From the cell containing the given text, extract its center point as [x, y] coordinate. 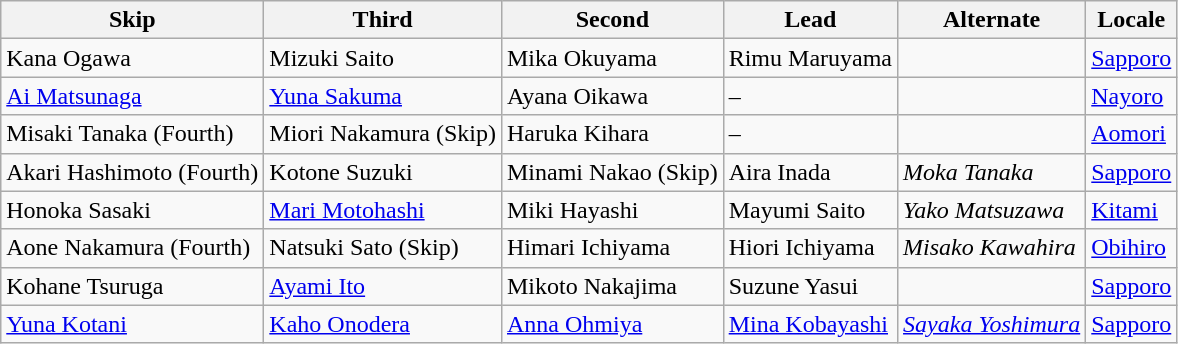
Ayana Oikawa [612, 96]
Miki Hayashi [612, 210]
Ayami Ito [383, 286]
Mina Kobayashi [810, 324]
Yako Matsuzawa [992, 210]
Alternate [992, 20]
Kohane Tsuruga [132, 286]
Honoka Sasaki [132, 210]
Himari Ichiyama [612, 248]
Anna Ohmiya [612, 324]
Kaho Onodera [383, 324]
Haruka Kihara [612, 134]
Aone Nakamura (Fourth) [132, 248]
Skip [132, 20]
Suzune Yasui [810, 286]
Kotone Suzuki [383, 172]
Nayoro [1132, 96]
Rimu Maruyama [810, 58]
Ai Matsunaga [132, 96]
Yuna Sakuma [383, 96]
Kitami [1132, 210]
Mikoto Nakajima [612, 286]
Second [612, 20]
Third [383, 20]
Misaki Tanaka (Fourth) [132, 134]
Locale [1132, 20]
Minami Nakao (Skip) [612, 172]
Kana Ogawa [132, 58]
Akari Hashimoto (Fourth) [132, 172]
Natsuki Sato (Skip) [383, 248]
Obihiro [1132, 248]
Mari Motohashi [383, 210]
Moka Tanaka [992, 172]
Mizuki Saito [383, 58]
Sayaka Yoshimura [992, 324]
Mayumi Saito [810, 210]
Mika Okuyama [612, 58]
Yuna Kotani [132, 324]
Misako Kawahira [992, 248]
Aira Inada [810, 172]
Hiori Ichiyama [810, 248]
Miori Nakamura (Skip) [383, 134]
Lead [810, 20]
Aomori [1132, 134]
